Identify which cell holds the provided text, then report its (X, Y) central coordinate. 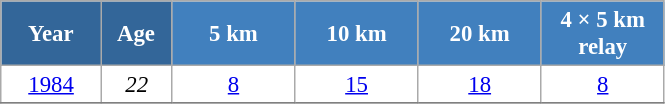
18 (480, 85)
22 (136, 85)
15 (356, 85)
10 km (356, 34)
1984 (52, 85)
5 km (234, 34)
4 × 5 km relay (602, 34)
20 km (480, 34)
Age (136, 34)
Year (52, 34)
